Locate the cell with the specified text and output its [X, Y] center coordinate. 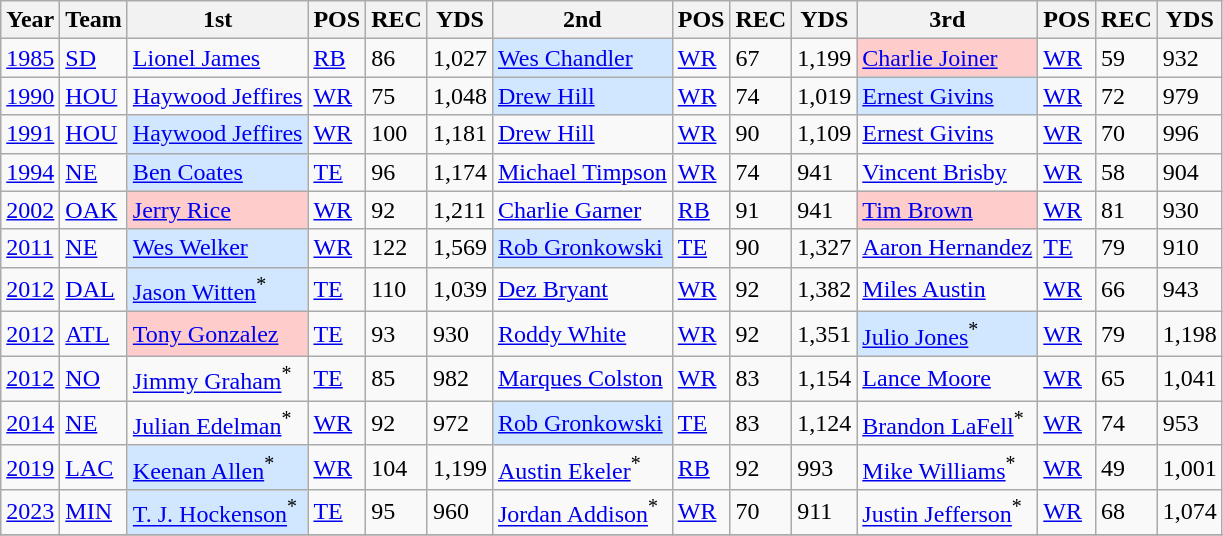
1,027 [460, 58]
1st [218, 20]
91 [761, 210]
66 [1127, 290]
1,198 [1190, 334]
72 [1127, 96]
1,327 [824, 248]
LAC [94, 468]
93 [397, 334]
1,074 [1190, 512]
T. J. Hockenson* [218, 512]
932 [1190, 58]
85 [397, 378]
Year [30, 20]
Roddy White [582, 334]
953 [1190, 424]
Vincent Brisby [948, 172]
943 [1190, 290]
Keenan Allen* [218, 468]
1,041 [1190, 378]
NO [94, 378]
ATL [94, 334]
1990 [30, 96]
2002 [30, 210]
1,048 [460, 96]
81 [1127, 210]
58 [1127, 172]
Ben Coates [218, 172]
982 [460, 378]
960 [460, 512]
59 [1127, 58]
Brandon LaFell* [948, 424]
1,019 [824, 96]
1,174 [460, 172]
95 [397, 512]
1,109 [824, 134]
Tony Gonzalez [218, 334]
1,351 [824, 334]
1,039 [460, 290]
1994 [30, 172]
911 [824, 512]
904 [1190, 172]
1991 [30, 134]
1,181 [460, 134]
Aaron Hernandez [948, 248]
1,001 [1190, 468]
104 [397, 468]
1,569 [460, 248]
96 [397, 172]
910 [1190, 248]
Team [94, 20]
Wes Chandler [582, 58]
68 [1127, 512]
Lionel James [218, 58]
SD [94, 58]
1,124 [824, 424]
OAK [94, 210]
Jerry Rice [218, 210]
MIN [94, 512]
75 [397, 96]
Jason Witten* [218, 290]
3rd [948, 20]
49 [1127, 468]
100 [397, 134]
993 [824, 468]
2nd [582, 20]
65 [1127, 378]
996 [1190, 134]
972 [460, 424]
1,382 [824, 290]
Wes Welker [218, 248]
1,211 [460, 210]
Charlie Joiner [948, 58]
979 [1190, 96]
1,154 [824, 378]
Michael Timpson [582, 172]
2011 [30, 248]
1985 [30, 58]
Jordan Addison* [582, 512]
Justin Jefferson* [948, 512]
Mike Williams* [948, 468]
Julio Jones* [948, 334]
Julian Edelman* [218, 424]
2014 [30, 424]
Charlie Garner [582, 210]
Austin Ekeler* [582, 468]
2019 [30, 468]
67 [761, 58]
Miles Austin [948, 290]
DAL [94, 290]
Tim Brown [948, 210]
86 [397, 58]
Lance Moore [948, 378]
Marques Colston [582, 378]
Dez Bryant [582, 290]
Jimmy Graham* [218, 378]
2023 [30, 512]
122 [397, 248]
110 [397, 290]
